Extract the (X, Y) coordinate from the center of the cell holding the provided text.  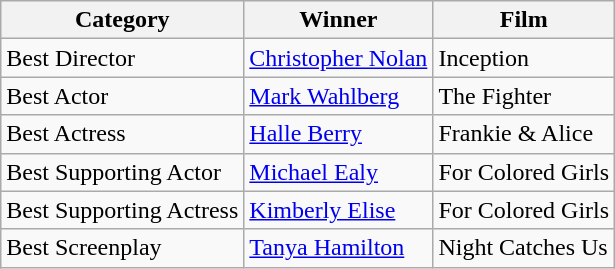
Tanya Hamilton (338, 248)
Best Supporting Actor (122, 172)
Halle Berry (338, 134)
Film (524, 20)
Best Actress (122, 134)
Kimberly Elise (338, 210)
Best Supporting Actress (122, 210)
Night Catches Us (524, 248)
Inception (524, 58)
Category (122, 20)
Frankie & Alice (524, 134)
Mark Wahlberg (338, 96)
Michael Ealy (338, 172)
Best Screenplay (122, 248)
Best Director (122, 58)
Best Actor (122, 96)
Christopher Nolan (338, 58)
Winner (338, 20)
The Fighter (524, 96)
